Search for the cell housing the specified text and yield its [X, Y] center coordinate. 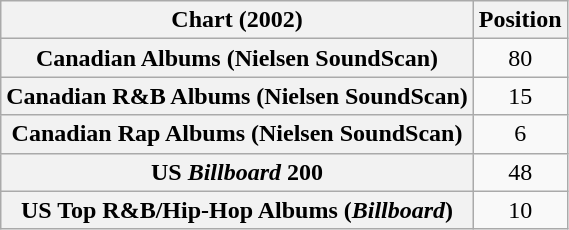
Canadian R&B Albums (Nielsen SoundScan) [238, 96]
US Top R&B/Hip-Hop Albums (Billboard) [238, 210]
Canadian Rap Albums (Nielsen SoundScan) [238, 134]
15 [520, 96]
80 [520, 58]
Chart (2002) [238, 20]
48 [520, 172]
Position [520, 20]
6 [520, 134]
US Billboard 200 [238, 172]
Canadian Albums (Nielsen SoundScan) [238, 58]
10 [520, 210]
